Pinpoint the cell where the given text exists, returning its (X, Y) midpoint coordinate. 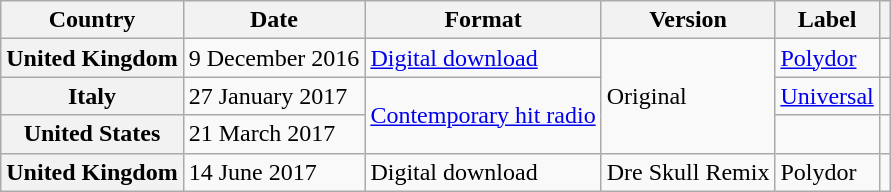
21 March 2017 (274, 134)
Version (688, 20)
Country (92, 20)
Dre Skull Remix (688, 172)
Format (483, 20)
Italy (92, 96)
27 January 2017 (274, 96)
14 June 2017 (274, 172)
Original (688, 96)
9 December 2016 (274, 58)
Universal (827, 96)
Contemporary hit radio (483, 115)
Label (827, 20)
Date (274, 20)
United States (92, 134)
